Determine the (x, y) coordinate at the center of the cell enclosing the given text.  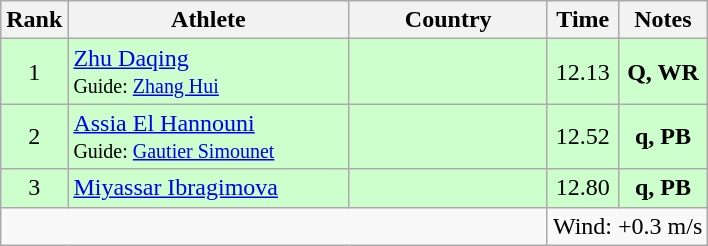
Assia El HannouniGuide: Gautier Simounet (208, 136)
Miyassar Ibragimova (208, 188)
Q, WR (663, 72)
Athlete (208, 20)
Time (582, 20)
Country (448, 20)
12.52 (582, 136)
12.13 (582, 72)
Notes (663, 20)
2 (34, 136)
Wind: +0.3 m/s (627, 226)
3 (34, 188)
Zhu DaqingGuide: Zhang Hui (208, 72)
Rank (34, 20)
1 (34, 72)
12.80 (582, 188)
